Locate the cell with the specified text and output its [x, y] center coordinate. 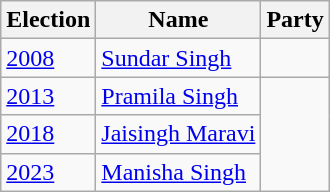
2008 [48, 58]
Jaisingh Maravi [178, 134]
Party [295, 20]
2013 [48, 96]
2018 [48, 134]
Sundar Singh [178, 58]
Pramila Singh [178, 96]
2023 [48, 172]
Manisha Singh [178, 172]
Election [48, 20]
Name [178, 20]
